Determine the [X, Y] coordinate at the center of the cell enclosing the given text.  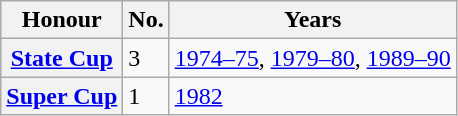
State Cup [62, 58]
Years [312, 20]
3 [146, 58]
1982 [312, 96]
1 [146, 96]
Honour [62, 20]
No. [146, 20]
Super Cup [62, 96]
1974–75, 1979–80, 1989–90 [312, 58]
